Return the (X, Y) coordinate for the center point of the cell that contains the specified text.  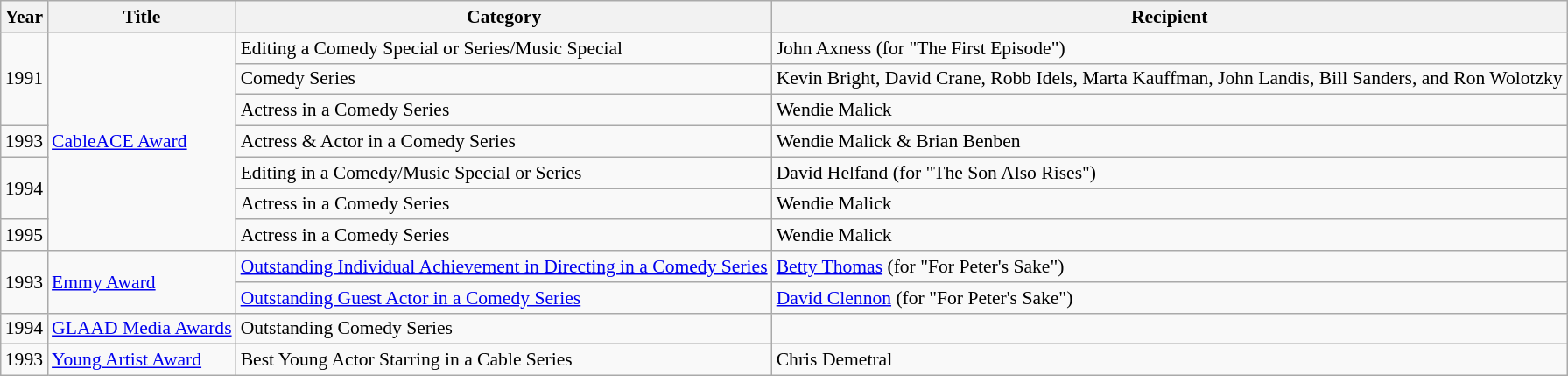
Year (25, 17)
Outstanding Comedy Series (504, 329)
Kevin Bright, David Crane, Robb Idels, Marta Kauffman, John Landis, Bill Sanders, and Ron Wolotzky (1170, 79)
Wendie Malick & Brian Benben (1170, 142)
Category (504, 17)
Outstanding Individual Achievement in Directing in a Comedy Series (504, 266)
Chris Demetral (1170, 360)
GLAAD Media Awards (142, 329)
Recipient (1170, 17)
1991 (25, 79)
Young Artist Award (142, 360)
David Clennon (for "For Peter's Sake") (1170, 298)
Best Young Actor Starring in a Cable Series (504, 360)
CableACE Award (142, 142)
Title (142, 17)
David Helfand (for "The Son Also Rises") (1170, 173)
1995 (25, 236)
Editing a Comedy Special or Series/Music Special (504, 48)
John Axness (for "The First Episode") (1170, 48)
Editing in a Comedy/Music Special or Series (504, 173)
Emmy Award (142, 282)
Actress & Actor in a Comedy Series (504, 142)
Betty Thomas (for "For Peter's Sake") (1170, 266)
Outstanding Guest Actor in a Comedy Series (504, 298)
Comedy Series (504, 79)
